Determine the [x, y] coordinate at the center of the cell enclosing the given text.  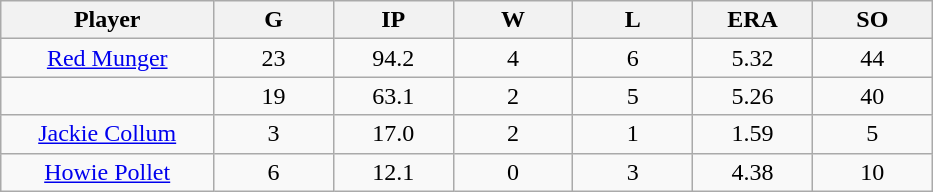
4.38 [753, 172]
W [513, 20]
94.2 [393, 58]
23 [274, 58]
19 [274, 96]
Jackie Collum [108, 134]
Player [108, 20]
IP [393, 20]
5.32 [753, 58]
L [633, 20]
10 [872, 172]
0 [513, 172]
G [274, 20]
4 [513, 58]
17.0 [393, 134]
1 [633, 134]
12.1 [393, 172]
40 [872, 96]
SO [872, 20]
5.26 [753, 96]
ERA [753, 20]
1.59 [753, 134]
Red Munger [108, 58]
63.1 [393, 96]
44 [872, 58]
Howie Pollet [108, 172]
